Scan for the cell matching the given text and deliver its [x, y] coordinate at center. 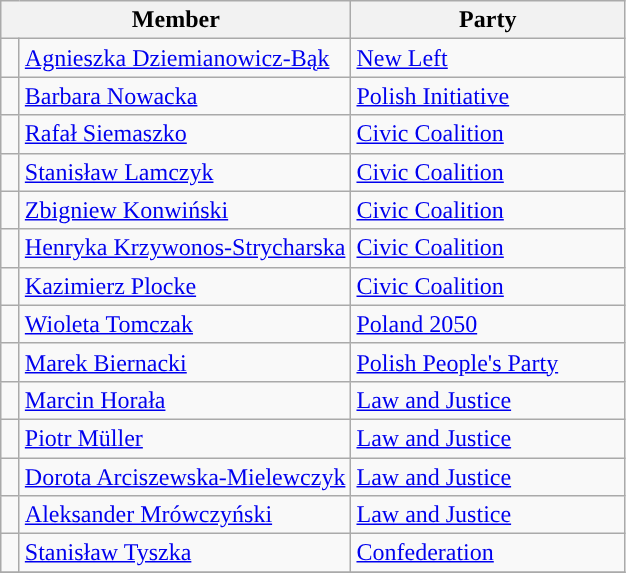
Member [176, 20]
Wioleta Tomczak [185, 324]
Henryka Krzywonos-Strycharska [185, 248]
Marcin Horała [185, 400]
Confederation [488, 553]
Dorota Arciszewska-Mielewczyk [185, 477]
Stanisław Lamczyk [185, 172]
Poland 2050 [488, 324]
Kazimierz Plocke [185, 286]
Piotr Müller [185, 438]
Polish People's Party [488, 362]
Agnieszka Dziemianowicz-Bąk [185, 58]
New Left [488, 58]
Aleksander Mrówczyński [185, 515]
Barbara Nowacka [185, 96]
Marek Biernacki [185, 362]
Rafał Siemaszko [185, 134]
Zbigniew Konwiński [185, 210]
Polish Initiative [488, 96]
Party [488, 20]
Stanisław Tyszka [185, 553]
